Search for the cell housing the specified text and yield its (x, y) center coordinate. 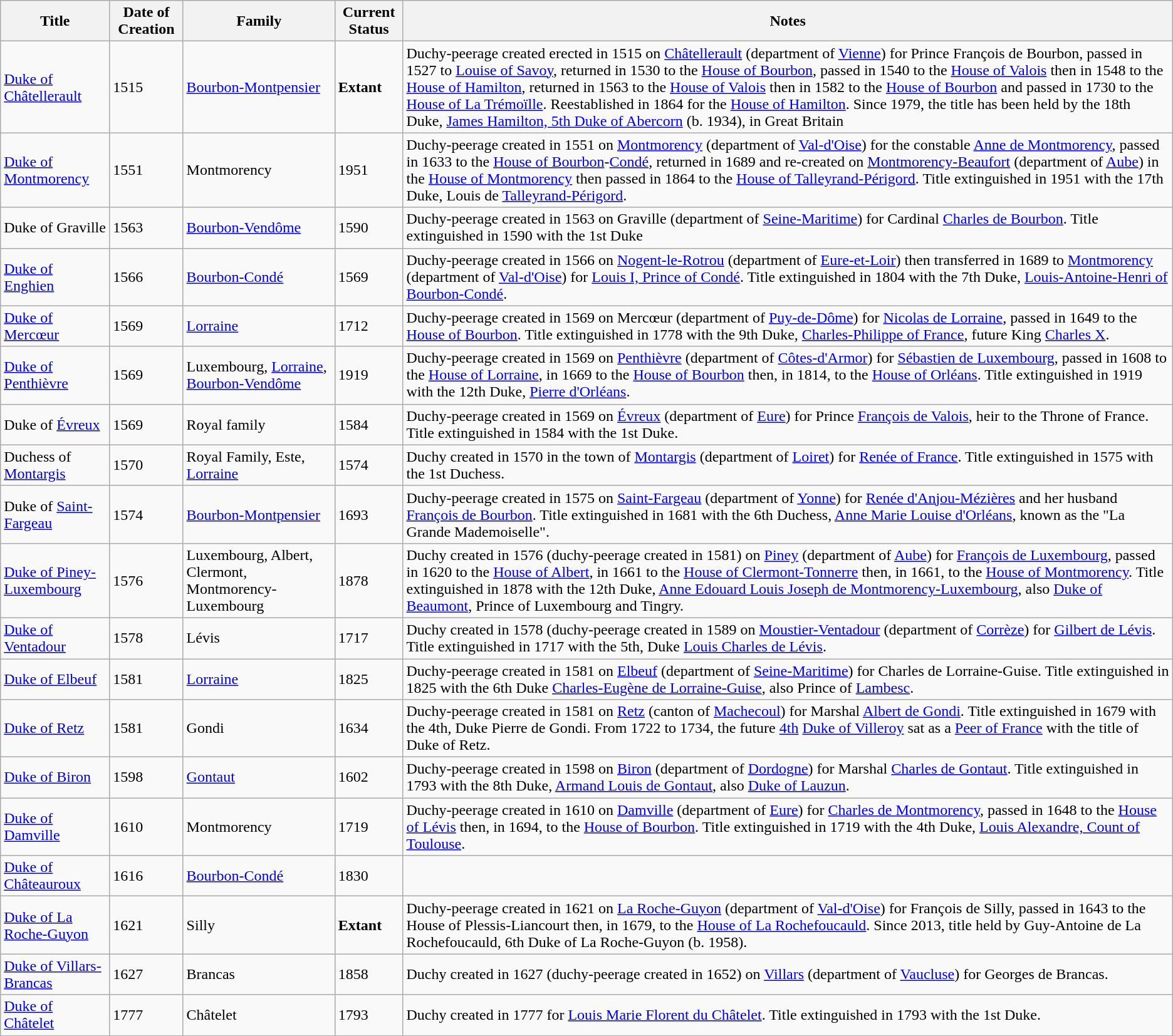
1858 (368, 975)
Brancas (259, 975)
1627 (147, 975)
Duchy created in 1570 in the town of Montargis (department of Loiret) for Renée of France. Title extinguished in 1575 with the 1st Duchess. (788, 465)
Luxembourg, Albert, Clermont, Montmorency-Luxembourg (259, 580)
1634 (368, 728)
Duke of Damville (55, 827)
Duke of Saint-Fargeau (55, 514)
1712 (368, 326)
Duke of Châteauroux (55, 876)
Gondi (259, 728)
1693 (368, 514)
1570 (147, 465)
1584 (368, 425)
Duke of Montmorency (55, 170)
Luxembourg, Lorraine, Bourbon-Vendôme (259, 375)
1719 (368, 827)
Duke of Villars-Brancas (55, 975)
Lévis (259, 638)
1551 (147, 170)
1598 (147, 778)
Duke of Elbeuf (55, 679)
Gontaut (259, 778)
Duchy created in 1777 for Louis Marie Florent du Châtelet. Title extinguished in 1793 with the 1st Duke. (788, 1015)
Duke of Enghien (55, 277)
1602 (368, 778)
Silly (259, 925)
1563 (147, 228)
Royal Family, Este, Lorraine (259, 465)
1793 (368, 1015)
1825 (368, 679)
1717 (368, 638)
1951 (368, 170)
1777 (147, 1015)
Duke of Graville (55, 228)
1621 (147, 925)
Duke of Châtellerault (55, 87)
1576 (147, 580)
1878 (368, 580)
1830 (368, 876)
Royal family (259, 425)
1616 (147, 876)
Duke of Retz (55, 728)
Duke of Ventadour (55, 638)
1590 (368, 228)
Notes (788, 21)
1578 (147, 638)
Family (259, 21)
Duchess of Montargis (55, 465)
Duke of Biron (55, 778)
Duke of Évreux (55, 425)
1515 (147, 87)
1610 (147, 827)
Châtelet (259, 1015)
Bourbon-Vendôme (259, 228)
Duchy created in 1627 (duchy-peerage created in 1652) on Villars (department of Vaucluse) for Georges de Brancas. (788, 975)
Duke of Penthièvre (55, 375)
Duke of Piney-Luxembourg (55, 580)
Duke of Châtelet (55, 1015)
Current Status (368, 21)
Title (55, 21)
1566 (147, 277)
Duke of La Roche-Guyon (55, 925)
Date of Creation (147, 21)
Duke of Mercœur (55, 326)
1919 (368, 375)
